Extract the [x, y] coordinate from the center of the cell holding the provided text.  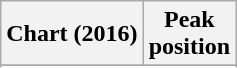
Peak position [189, 34]
Chart (2016) [72, 34]
